Detect which cell encompasses the target text, then output its (X, Y) center coordinate. 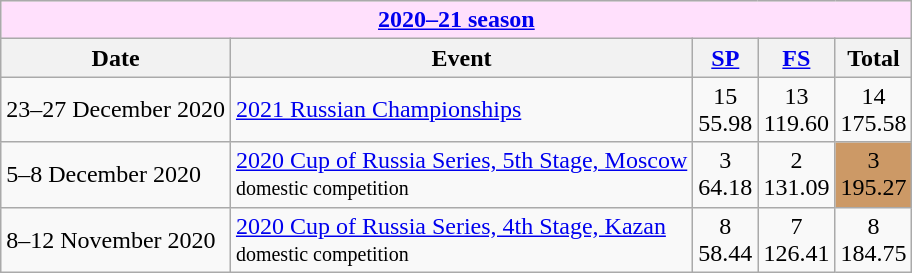
SP (726, 58)
2020 Cup of Russia Series, 4th Stage, Kazan domestic competition (461, 240)
8–12 November 2020 (116, 240)
3 64.18 (726, 174)
2021 Russian Championships (461, 110)
7 126.41 (796, 240)
Event (461, 58)
8 58.44 (726, 240)
3 195.27 (874, 174)
2 131.09 (796, 174)
2020 Cup of Russia Series, 5th Stage, Moscow domestic competition (461, 174)
FS (796, 58)
5–8 December 2020 (116, 174)
14 175.58 (874, 110)
Total (874, 58)
13 119.60 (796, 110)
23–27 December 2020 (116, 110)
Date (116, 58)
2020–21 season (456, 20)
8 184.75 (874, 240)
15 55.98 (726, 110)
